Output the (X, Y) coordinate of the center of the cell containing the given text.  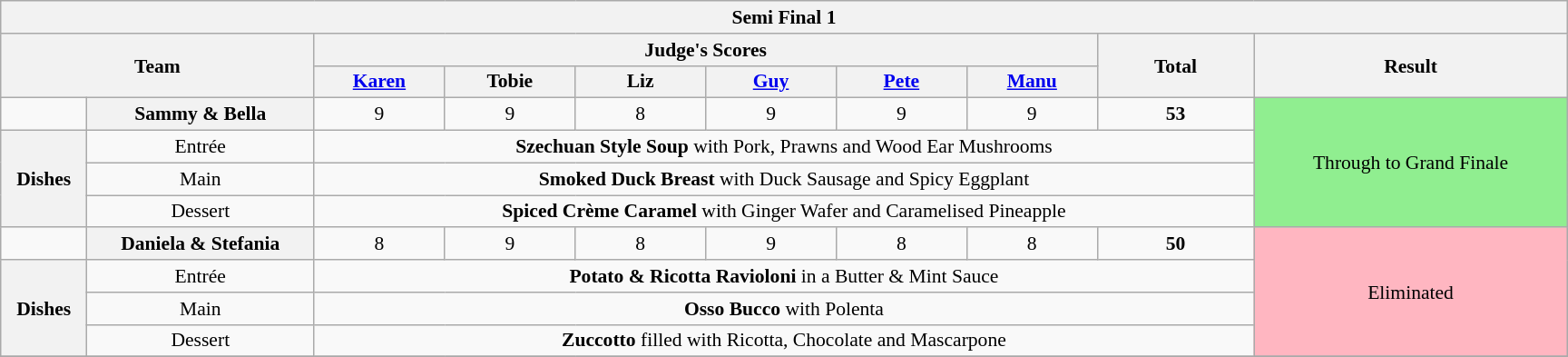
Through to Grand Finale (1410, 163)
50 (1176, 244)
53 (1176, 114)
Semi Final 1 (784, 17)
Karen (379, 82)
Eliminated (1410, 293)
Result (1410, 65)
Team (158, 65)
Szechuan Style Soup with Pork, Prawns and Wood Ear Mushrooms (784, 147)
Guy (771, 82)
Tobie (510, 82)
Smoked Duck Breast with Duck Sausage and Spicy Eggplant (784, 179)
Manu (1032, 82)
Pete (901, 82)
Osso Bucco with Polenta (784, 309)
Judge's Scores (706, 50)
Spiced Crème Caramel with Ginger Wafer and Caramelised Pineapple (784, 212)
Zuccotto filled with Ricotta, Chocolate and Mascarpone (784, 341)
Total (1176, 65)
Potato & Ricotta Ravioloni in a Butter & Mint Sauce (784, 276)
Sammy & Bella (201, 114)
Liz (641, 82)
Daniela & Stefania (201, 244)
